Determine the [x, y] coordinate at the center of the cell enclosing the given text.  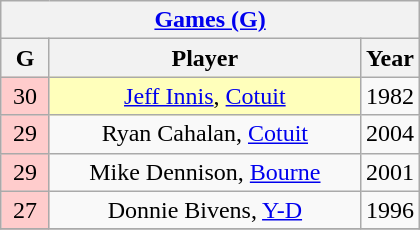
Jeff Innis, Cotuit [204, 96]
Donnie Bivens, Y-D [204, 210]
Player [204, 58]
Year [390, 58]
1996 [390, 210]
27 [26, 210]
Mike Dennison, Bourne [204, 172]
G [26, 58]
2004 [390, 134]
Ryan Cahalan, Cotuit [204, 134]
1982 [390, 96]
2001 [390, 172]
30 [26, 96]
Games (G) [210, 20]
